Return [X, Y] of the center of cell containing provided text 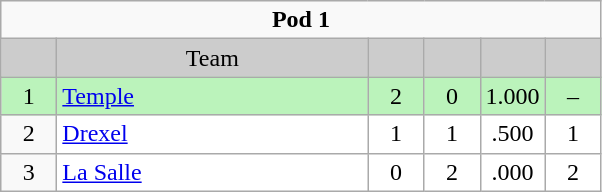
Team [212, 58]
.500 [512, 134]
Pod 1 [301, 20]
.000 [512, 172]
La Salle [212, 172]
Drexel [212, 134]
Temple [212, 96]
1.000 [512, 96]
– [573, 96]
3 [29, 172]
